Find where the given text appears and provide that cell's center as (X, Y) coordinate. 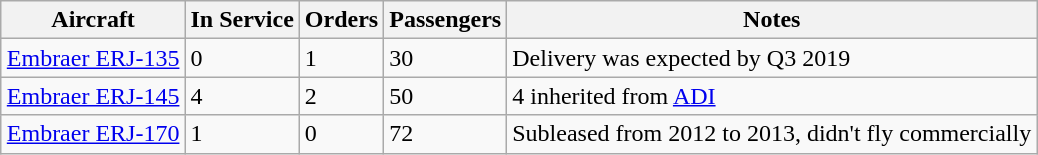
In Service (242, 20)
Delivery was expected by Q3 2019 (772, 58)
Embraer ERJ-135 (93, 58)
Embraer ERJ-170 (93, 134)
72 (446, 134)
Aircraft (93, 20)
Passengers (446, 20)
Embraer ERJ-145 (93, 96)
Notes (772, 20)
4 inherited from ADI (772, 96)
Subleased from 2012 to 2013, didn't fly commercially (772, 134)
50 (446, 96)
Orders (341, 20)
2 (341, 96)
30 (446, 58)
4 (242, 96)
